Extract the [x, y] coordinate from the center of the cell holding the provided text.  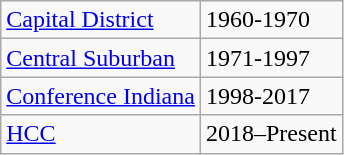
HCC [101, 134]
2018–Present [271, 134]
1960-1970 [271, 20]
Central Suburban [101, 58]
1998-2017 [271, 96]
Conference Indiana [101, 96]
1971-1997 [271, 58]
Capital District [101, 20]
